Identify which cell holds the provided text, then report its (X, Y) central coordinate. 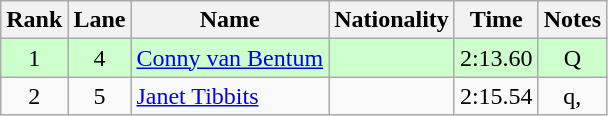
Lane (100, 20)
4 (100, 58)
1 (34, 58)
2:13.60 (496, 58)
q, (572, 96)
Notes (572, 20)
Q (572, 58)
Janet Tibbits (230, 96)
Name (230, 20)
Nationality (392, 20)
Time (496, 20)
2:15.54 (496, 96)
5 (100, 96)
Rank (34, 20)
Conny van Bentum (230, 58)
2 (34, 96)
